Scan for the cell matching the given text and deliver its [X, Y] coordinate at center. 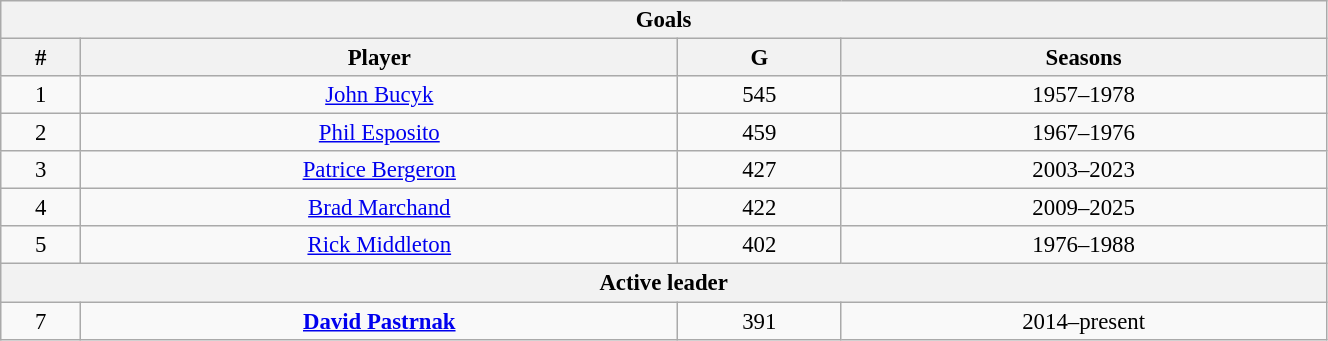
Active leader [664, 283]
Brad Marchand [380, 208]
2009–2025 [1084, 208]
1967–1976 [1084, 133]
2 [41, 133]
427 [760, 170]
459 [760, 133]
Patrice Bergeron [380, 170]
2014–present [1084, 321]
422 [760, 208]
1957–1978 [1084, 95]
2003–2023 [1084, 170]
G [760, 58]
# [41, 58]
Goals [664, 20]
Seasons [1084, 58]
1 [41, 95]
5 [41, 245]
David Pastrnak [380, 321]
4 [41, 208]
1976–1988 [1084, 245]
7 [41, 321]
Phil Esposito [380, 133]
545 [760, 95]
3 [41, 170]
391 [760, 321]
402 [760, 245]
Player [380, 58]
John Bucyk [380, 95]
Rick Middleton [380, 245]
